Search for the cell housing the specified text and yield its [X, Y] center coordinate. 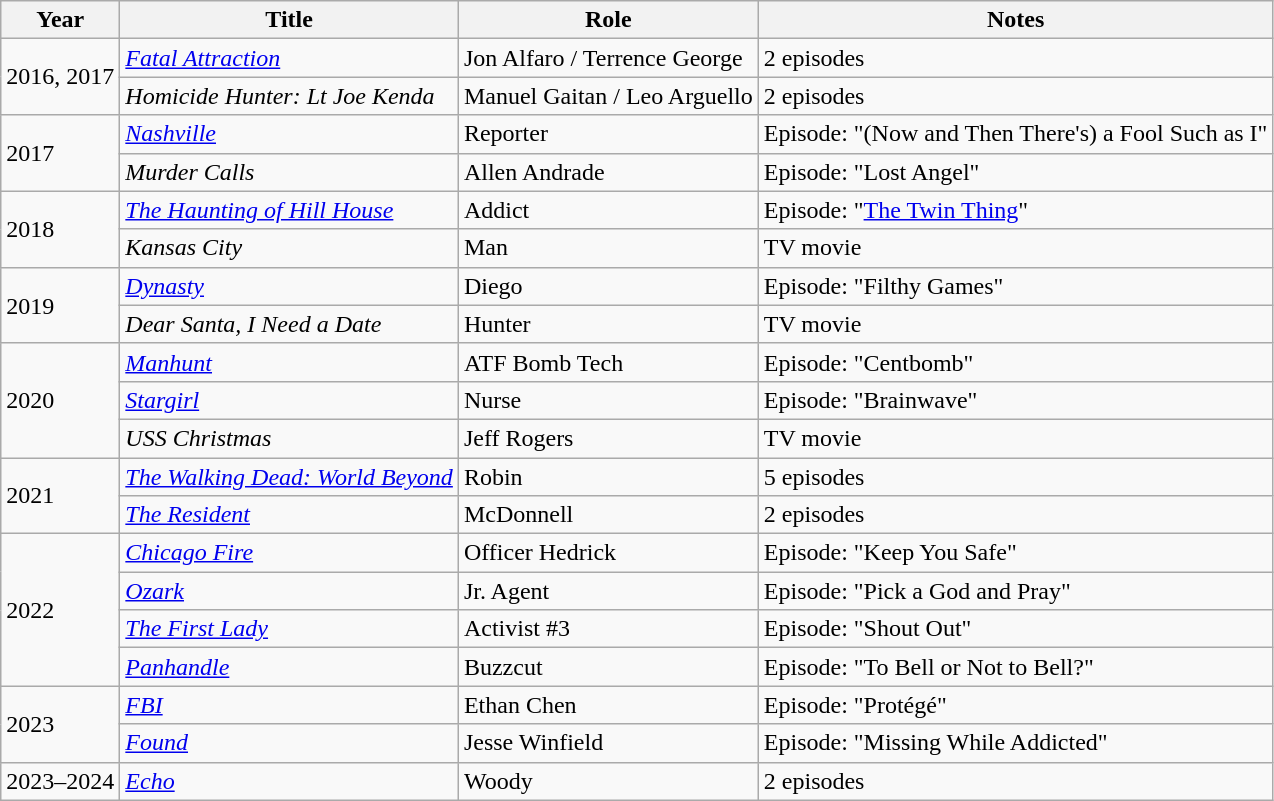
Dear Santa, I Need a Date [290, 324]
Episode: "Shout Out" [1016, 629]
Role [608, 20]
2018 [60, 229]
2019 [60, 305]
Jesse Winfield [608, 743]
Fatal Attraction [290, 58]
2022 [60, 610]
Manhunt [290, 362]
Manuel Gaitan / Leo Arguello [608, 96]
Murder Calls [290, 172]
Title [290, 20]
Episode: "Centbomb" [1016, 362]
Homicide Hunter: Lt Joe Kenda [290, 96]
Episode: "Protégé" [1016, 705]
5 episodes [1016, 477]
Episode: "The Twin Thing" [1016, 210]
ATF Bomb Tech [608, 362]
Notes [1016, 20]
Woody [608, 781]
Ethan Chen [608, 705]
The First Lady [290, 629]
FBI [290, 705]
Hunter [608, 324]
Episode: "(Now and Then There's) a Fool Such as I" [1016, 134]
Nashville [290, 134]
2020 [60, 400]
Activist #3 [608, 629]
The Haunting of Hill House [290, 210]
Year [60, 20]
Robin [608, 477]
2023 [60, 724]
Chicago Fire [290, 553]
Episode: "Lost Angel" [1016, 172]
Jon Alfaro / Terrence George [608, 58]
Reporter [608, 134]
Diego [608, 286]
Episode: "Brainwave" [1016, 400]
McDonnell [608, 515]
2021 [60, 496]
Allen Andrade [608, 172]
Found [290, 743]
USS Christmas [290, 438]
Panhandle [290, 667]
Kansas City [290, 248]
Jeff Rogers [608, 438]
Episode: "Filthy Games" [1016, 286]
2017 [60, 153]
Stargirl [290, 400]
Officer Hedrick [608, 553]
Buzzcut [608, 667]
Episode: "Pick a God and Pray" [1016, 591]
Echo [290, 781]
2016, 2017 [60, 77]
Episode: "Missing While Addicted" [1016, 743]
Dynasty [290, 286]
Addict [608, 210]
Ozark [290, 591]
The Walking Dead: World Beyond [290, 477]
Episode: "To Bell or Not to Bell?" [1016, 667]
Nurse [608, 400]
Man [608, 248]
2023–2024 [60, 781]
The Resident [290, 515]
Episode: "Keep You Safe" [1016, 553]
Jr. Agent [608, 591]
